Return the [x, y] coordinate for the center point of the cell that contains the specified text.  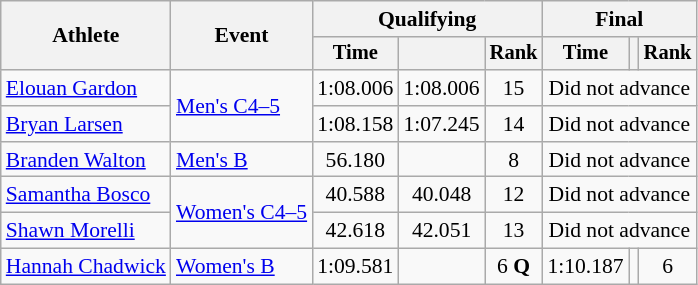
40.588 [355, 195]
8 [514, 160]
40.048 [441, 195]
Shawn Morelli [86, 231]
Event [242, 36]
15 [514, 88]
Hannah Chadwick [86, 267]
Branden Walton [86, 160]
Samantha Bosco [86, 195]
42.051 [441, 231]
Bryan Larsen [86, 124]
1:10.187 [585, 267]
Qualifying [427, 19]
6 Q [514, 267]
13 [514, 231]
6 [668, 267]
1:08.158 [355, 124]
1:07.245 [441, 124]
Elouan Gardon [86, 88]
Women's B [242, 267]
Athlete [86, 36]
Women's C4–5 [242, 212]
Final [619, 19]
Men's C4–5 [242, 106]
14 [514, 124]
1:09.581 [355, 267]
Men's B [242, 160]
56.180 [355, 160]
42.618 [355, 231]
12 [514, 195]
